From the cell containing the given text, extract its center point as (x, y) coordinate. 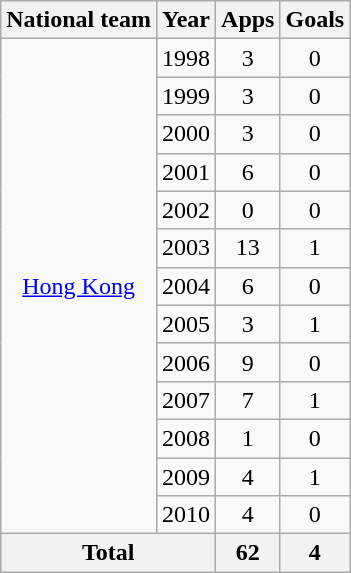
62 (248, 553)
2008 (186, 438)
2010 (186, 515)
1999 (186, 96)
2003 (186, 248)
1998 (186, 58)
Goals (315, 20)
7 (248, 400)
Apps (248, 20)
2009 (186, 477)
Total (108, 553)
National team (79, 20)
2006 (186, 362)
13 (248, 248)
2007 (186, 400)
2000 (186, 134)
Hong Kong (79, 286)
Year (186, 20)
2004 (186, 286)
9 (248, 362)
2001 (186, 172)
2002 (186, 210)
2005 (186, 324)
